Detect which cell encompasses the target text, then output its (x, y) center coordinate. 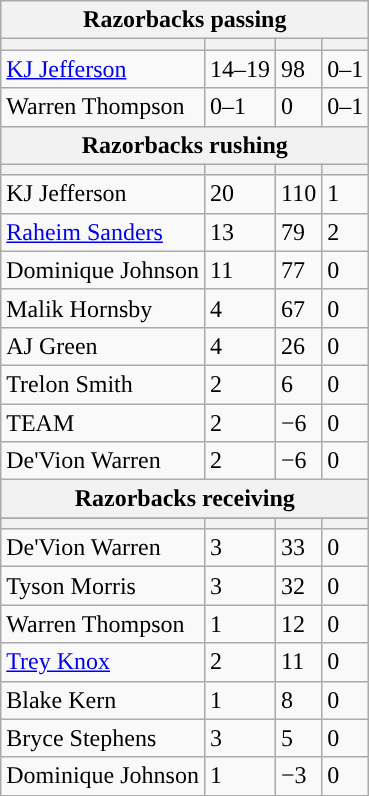
5 (299, 738)
26 (299, 346)
Razorbacks receiving (185, 499)
Tyson Morris (103, 586)
Trelon Smith (103, 384)
20 (240, 194)
Razorbacks rushing (185, 145)
67 (299, 308)
Blake Kern (103, 700)
110 (299, 194)
77 (299, 270)
6 (299, 384)
33 (299, 548)
13 (240, 232)
Raheim Sanders (103, 232)
98 (299, 69)
8 (299, 700)
Malik Hornsby (103, 308)
Trey Knox (103, 662)
79 (299, 232)
32 (299, 586)
−3 (299, 776)
Razorbacks passing (185, 20)
12 (299, 624)
AJ Green (103, 346)
Bryce Stephens (103, 738)
14–19 (240, 69)
TEAM (103, 423)
